Determine the (X, Y) coordinate at the center of the cell enclosing the given text.  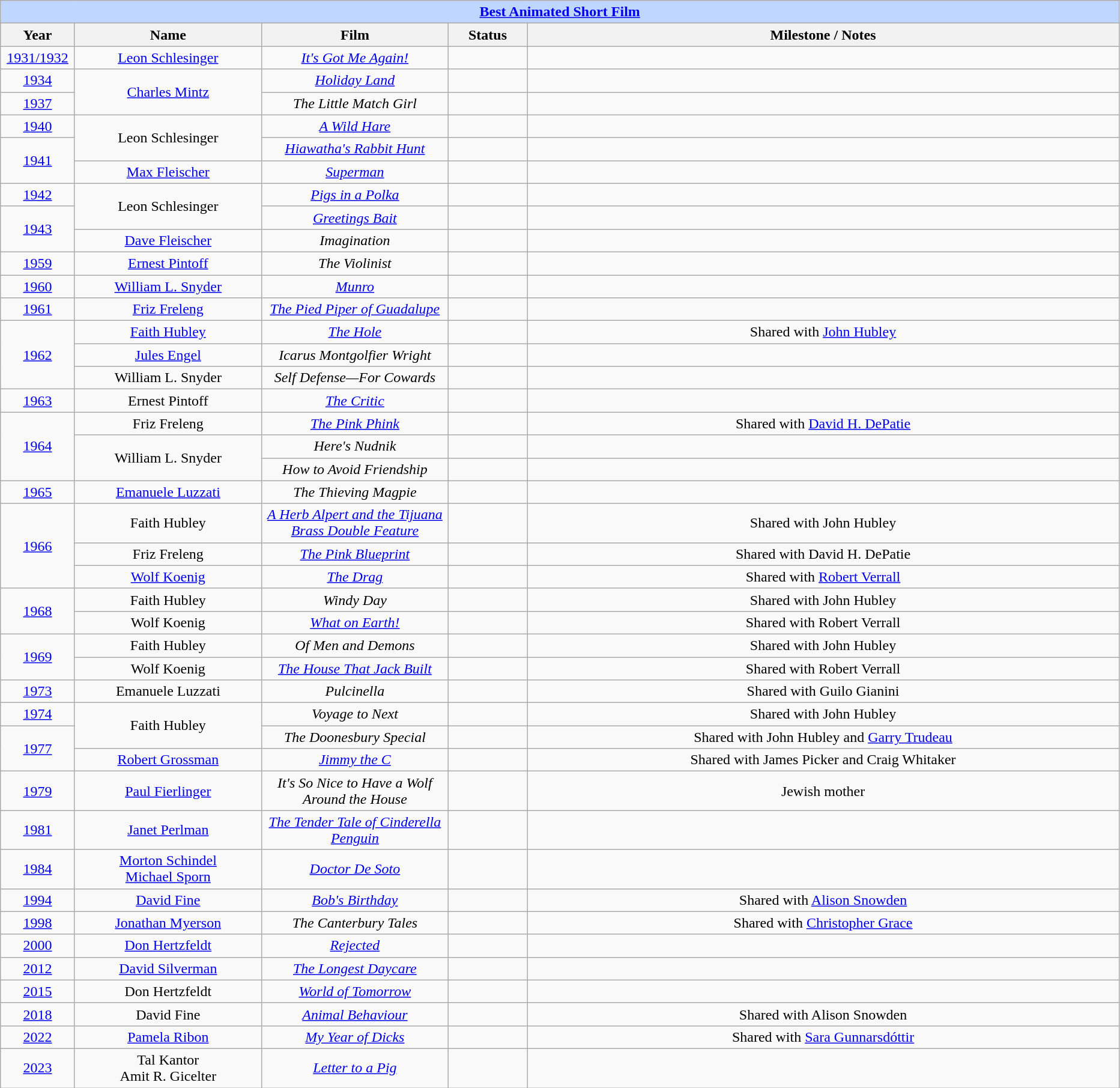
2015 (38, 991)
Shared with John Hubley and Garry Trudeau (823, 737)
1962 (38, 355)
Max Fleischer (168, 172)
Voyage to Next (354, 714)
Year (38, 35)
Jimmy the C (354, 760)
The Pied Piper of Guadalupe (354, 309)
Status (488, 35)
2012 (38, 968)
Pamela Ribon (168, 1037)
1937 (38, 103)
Janet Perlman (168, 830)
The Tender Tale of Cinderella Penguin (354, 830)
1966 (38, 546)
Greetings Bait (354, 217)
World of Tomorrow (354, 991)
Shared with Sara Gunnarsdóttir (823, 1037)
Bob's Birthday (354, 900)
The House That Jack Built (354, 669)
My Year of Dicks (354, 1037)
1984 (38, 869)
2023 (38, 1068)
A Herb Alpert and the Tijuana Brass Double Feature (354, 523)
Morton SchindelMichael Sporn (168, 869)
Holiday Land (354, 81)
1979 (38, 791)
Robert Grossman (168, 760)
It's Got Me Again! (354, 58)
The Pink Blueprint (354, 554)
Jules Engel (168, 355)
Imagination (354, 240)
The Violinist (354, 263)
1964 (38, 446)
The Hole (354, 332)
Shared with James Picker and Craig Whitaker (823, 760)
Doctor De Soto (354, 869)
1943 (38, 229)
The Critic (354, 401)
Superman (354, 172)
2022 (38, 1037)
How to Avoid Friendship (354, 469)
Shared with Christopher Grace (823, 923)
Hiawatha's Rabbit Hunt (354, 149)
Rejected (354, 946)
The Longest Daycare (354, 968)
1940 (38, 126)
Name (168, 35)
1974 (38, 714)
Best Animated Short Film (560, 12)
Here's Nudnik (354, 446)
The Canterbury Tales (354, 923)
1942 (38, 195)
Paul Fierlinger (168, 791)
1941 (38, 160)
1998 (38, 923)
1977 (38, 749)
The Doonesbury Special (354, 737)
A Wild Hare (354, 126)
Of Men and Demons (354, 645)
Letter to a Pig (354, 1068)
Windy Day (354, 600)
Milestone / Notes (823, 35)
Pigs in a Polka (354, 195)
1994 (38, 900)
Shared with Guilo Gianini (823, 691)
1963 (38, 401)
1960 (38, 287)
Film (354, 35)
2018 (38, 1014)
Icarus Montgolfier Wright (354, 355)
The Thieving Magpie (354, 492)
1959 (38, 263)
Pulcinella (354, 691)
1981 (38, 830)
The Pink Phink (354, 424)
Tal KantorAmit R. Gicelter (168, 1068)
Animal Behaviour (354, 1014)
What on Earth! (354, 622)
David Silverman (168, 968)
Charles Mintz (168, 92)
Munro (354, 287)
1931/1932 (38, 58)
It's So Nice to Have a Wolf Around the House (354, 791)
1965 (38, 492)
The Drag (354, 577)
1973 (38, 691)
The Little Match Girl (354, 103)
1961 (38, 309)
1934 (38, 81)
1968 (38, 611)
Self Defense—For Cowards (354, 378)
2000 (38, 946)
Dave Fleischer (168, 240)
Jewish mother (823, 791)
1969 (38, 657)
Jonathan Myerson (168, 923)
